Locate the cell with the specified text and output its [X, Y] center coordinate. 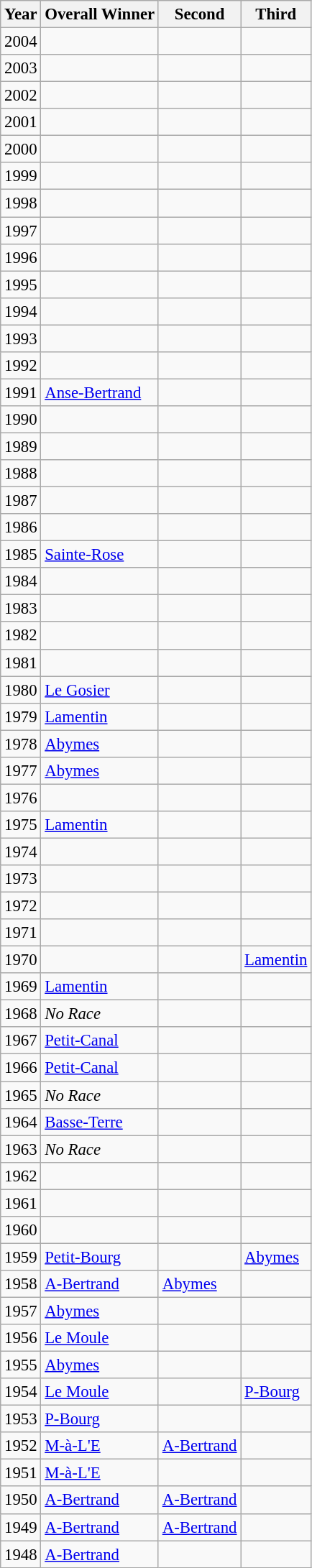
1992 [21, 366]
1951 [21, 1473]
1976 [21, 798]
1957 [21, 1311]
Petit-Bourg [100, 1257]
Overall Winner [100, 14]
1988 [21, 474]
1975 [21, 825]
1982 [21, 636]
1956 [21, 1338]
1961 [21, 1203]
1997 [21, 231]
Third [276, 14]
1970 [21, 960]
1958 [21, 1284]
1955 [21, 1365]
1967 [21, 1041]
1954 [21, 1392]
1952 [21, 1446]
1973 [21, 879]
1987 [21, 501]
1993 [21, 338]
1978 [21, 744]
1998 [21, 203]
2001 [21, 122]
1962 [21, 1176]
1981 [21, 663]
1999 [21, 176]
1995 [21, 285]
1969 [21, 987]
1977 [21, 771]
1979 [21, 716]
Sainte-Rose [100, 555]
1948 [21, 1554]
Anse-Bertrand [100, 392]
Year [21, 14]
1986 [21, 527]
1991 [21, 392]
1963 [21, 1149]
1990 [21, 420]
Second [199, 14]
1971 [21, 933]
1949 [21, 1527]
1972 [21, 906]
1965 [21, 1095]
1989 [21, 446]
1984 [21, 581]
Basse-Terre [100, 1122]
1974 [21, 852]
1966 [21, 1068]
1964 [21, 1122]
1950 [21, 1500]
1983 [21, 609]
1959 [21, 1257]
1985 [21, 555]
1953 [21, 1419]
2000 [21, 149]
1980 [21, 690]
2004 [21, 42]
Le Gosier [100, 690]
2002 [21, 96]
1968 [21, 1014]
1960 [21, 1230]
1996 [21, 257]
1994 [21, 311]
2003 [21, 68]
